Detect which cell encompasses the target text, then output its (X, Y) center coordinate. 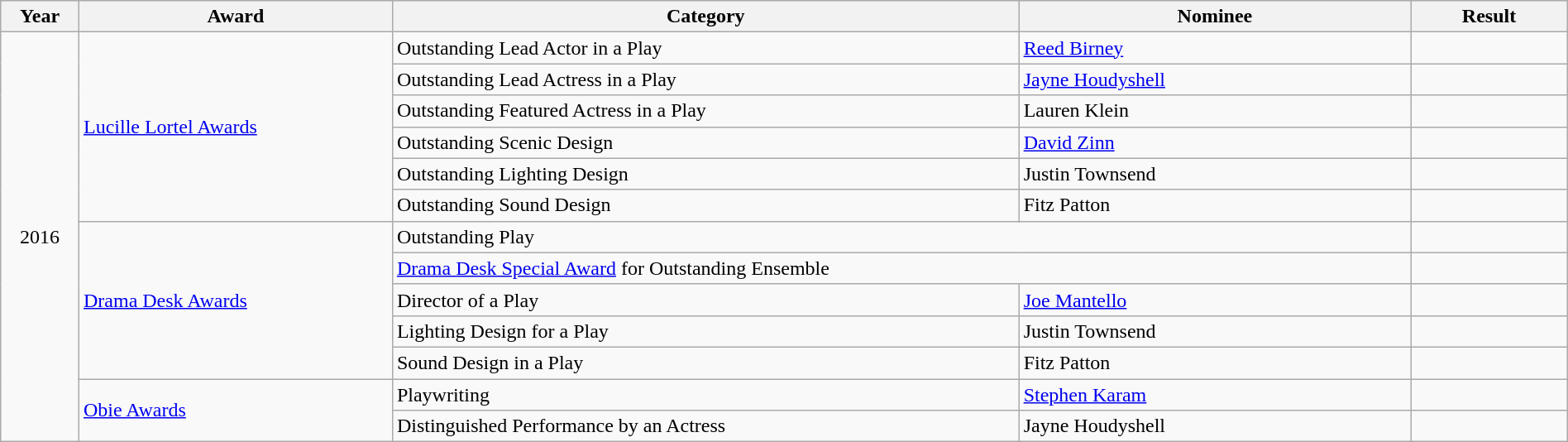
Reed Birney (1215, 48)
Lucille Lortel Awards (235, 127)
Award (235, 17)
Outstanding Lighting Design (705, 174)
Sound Design in a Play (705, 363)
Outstanding Play (901, 237)
Outstanding Featured Actress in a Play (705, 111)
Drama Desk Special Award for Outstanding Ensemble (901, 268)
Outstanding Sound Design (705, 205)
Lauren Klein (1215, 111)
Outstanding Lead Actor in a Play (705, 48)
Drama Desk Awards (235, 300)
Joe Mantello (1215, 300)
Category (705, 17)
Stephen Karam (1215, 395)
Lighting Design for a Play (705, 331)
Result (1489, 17)
Playwriting (705, 395)
Obie Awards (235, 411)
Nominee (1215, 17)
David Zinn (1215, 142)
Outstanding Scenic Design (705, 142)
Year (40, 17)
Distinguished Performance by an Actress (705, 426)
Outstanding Lead Actress in a Play (705, 79)
2016 (40, 237)
Director of a Play (705, 300)
